For the text-containing cell, return its midpoint in (x, y) coordinate format. 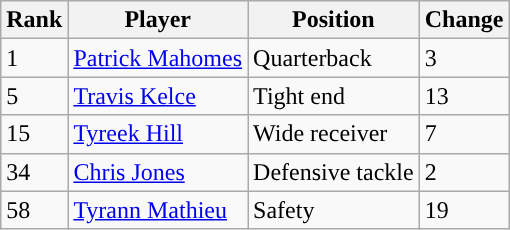
Safety (334, 210)
Tight end (334, 96)
2 (464, 172)
Wide receiver (334, 134)
1 (34, 58)
34 (34, 172)
15 (34, 134)
Rank (34, 20)
19 (464, 210)
Tyrann Mathieu (158, 210)
Tyreek Hill (158, 134)
Defensive tackle (334, 172)
Change (464, 20)
Patrick Mahomes (158, 58)
Quarterback (334, 58)
58 (34, 210)
13 (464, 96)
7 (464, 134)
Travis Kelce (158, 96)
5 (34, 96)
Chris Jones (158, 172)
Player (158, 20)
Position (334, 20)
3 (464, 58)
